Return the [X, Y] coordinate for the center point of the cell that contains the specified text.  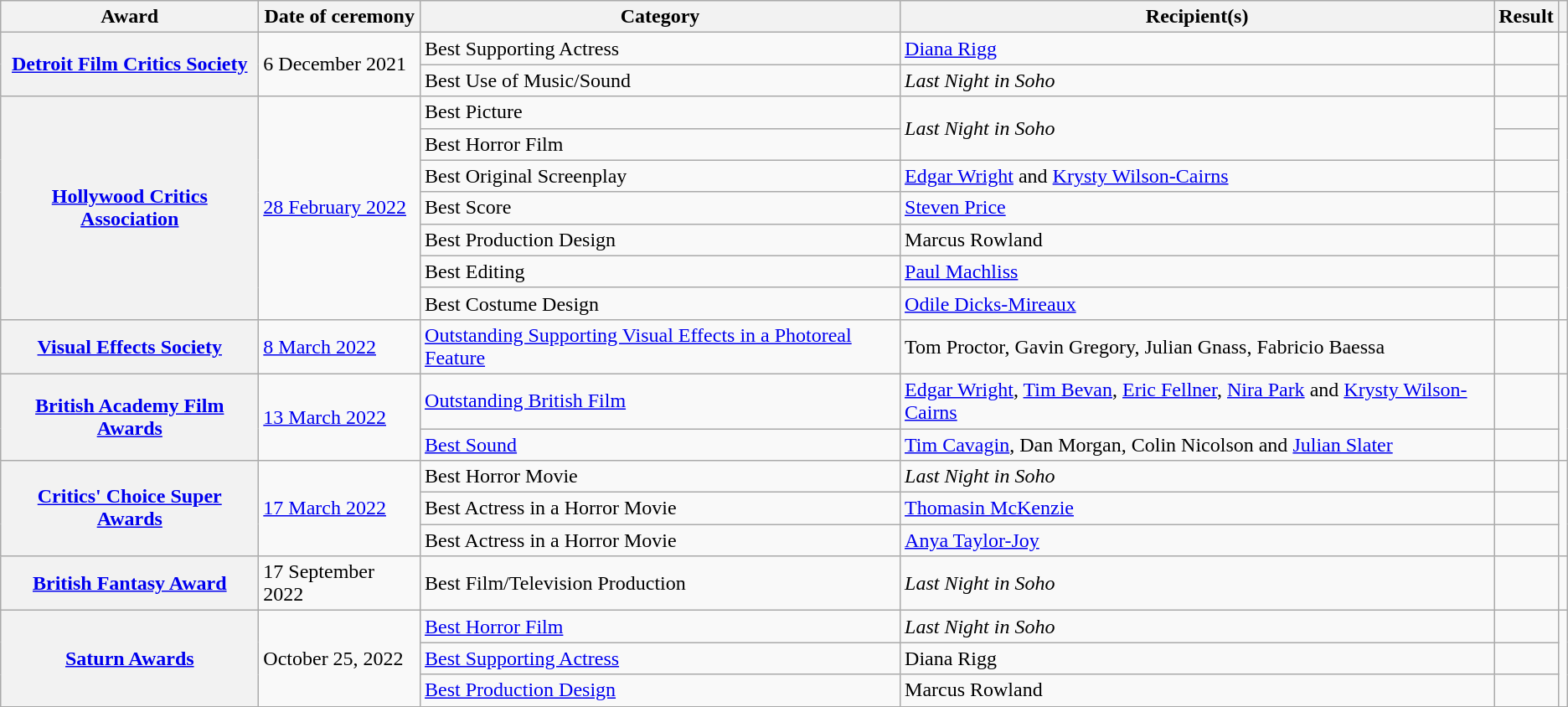
Best Costume Design [660, 303]
British Academy Film Awards [130, 417]
British Fantasy Award [130, 583]
Visual Effects Society [130, 347]
Award [130, 17]
Best Original Screenplay [660, 176]
28 February 2022 [340, 208]
Edgar Wright, Tim Bevan, Eric Fellner, Nira Park and Krysty Wilson-Cairns [1198, 400]
Best Score [660, 208]
Outstanding British Film [660, 400]
Date of ceremony [340, 17]
Outstanding Supporting Visual Effects in a Photoreal Feature [660, 347]
October 25, 2022 [340, 658]
Hollywood Critics Association [130, 208]
Thomasin McKenzie [1198, 508]
Odile Dicks-Mireaux [1198, 303]
Recipient(s) [1198, 17]
13 March 2022 [340, 417]
Edgar Wright and Krysty Wilson-Cairns [1198, 176]
Tom Proctor, Gavin Gregory, Julian Gnass, Fabricio Baessa [1198, 347]
Critics' Choice Super Awards [130, 508]
Paul Machliss [1198, 271]
17 March 2022 [340, 508]
8 March 2022 [340, 347]
17 September 2022 [340, 583]
Category [660, 17]
Steven Price [1198, 208]
Best Use of Music/Sound [660, 80]
Best Sound [660, 445]
Result [1526, 17]
Best Editing [660, 271]
Best Horror Movie [660, 477]
Tim Cavagin, Dan Morgan, Colin Nicolson and Julian Slater [1198, 445]
Best Picture [660, 112]
6 December 2021 [340, 65]
Anya Taylor-Joy [1198, 540]
Saturn Awards [130, 658]
Best Film/Television Production [660, 583]
Detroit Film Critics Society [130, 65]
